Determine the (X, Y) coordinate at the center of the cell enclosing the given text.  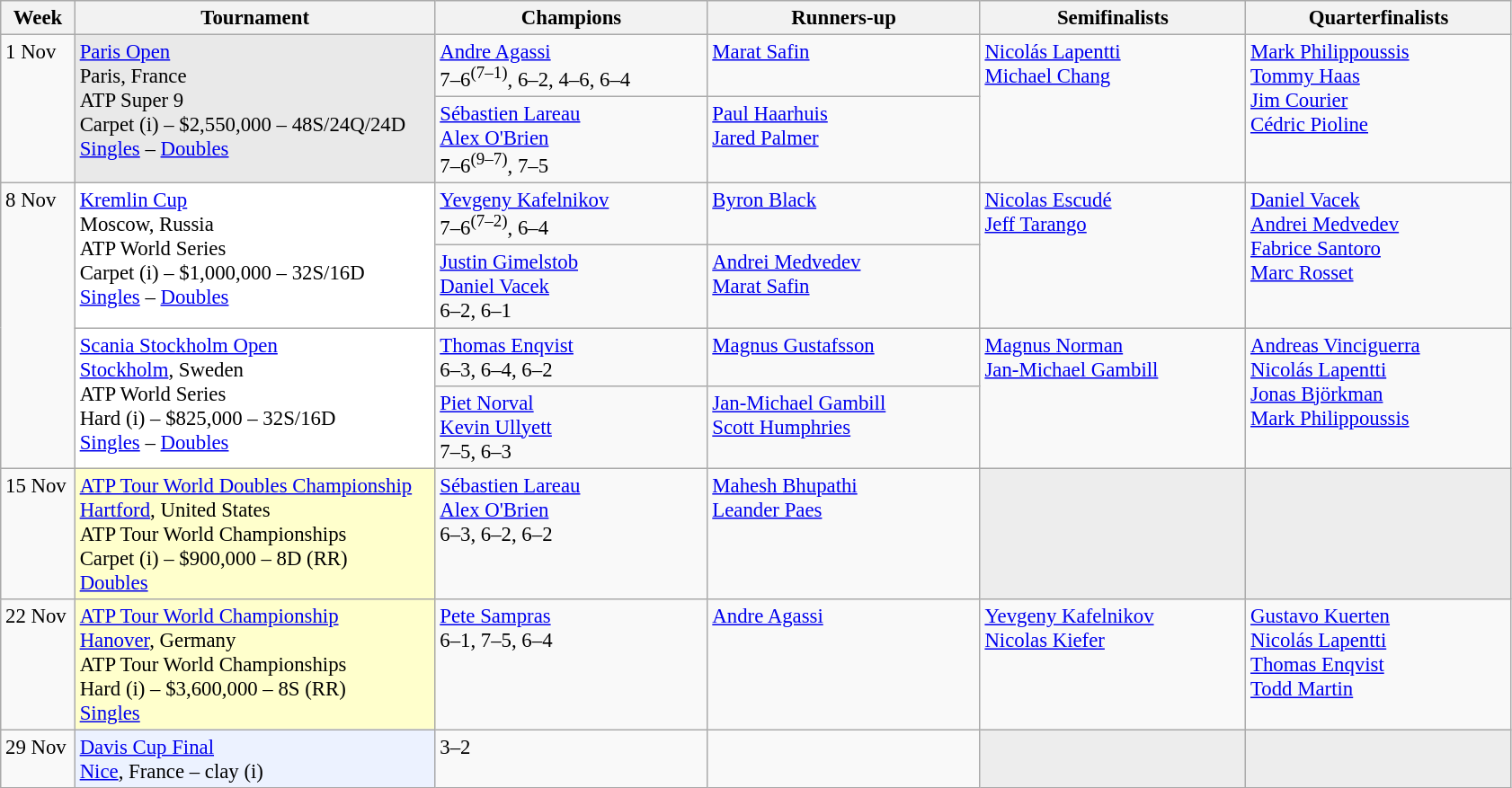
Magnus Gustafsson (843, 358)
Champions (572, 18)
15 Nov (38, 534)
Davis Cup Final Nice, France – clay (i) (255, 758)
Byron Black (843, 214)
Tournament (255, 18)
Yevgeny Kafelnikov7–6(7–2), 6–4 (572, 214)
Kremlin Cup Moscow, RussiaATP World SeriesCarpet (i) – $1,000,000 – 32S/16DSingles – Doubles (255, 255)
Nicolás Lapentti Michael Chang (1113, 110)
ATP Tour World Championship Hanover, GermanyATP Tour World ChampionshipsHard (i) – $3,600,000 – 8S (RR)Singles (255, 664)
1 Nov (38, 110)
Thomas Enqvist6–3, 6–4, 6–2 (572, 358)
Nicolas Escudé Jeff Tarango (1113, 255)
Andreas Vinciguerra Nicolás Lapentti Jonas Björkman Mark Philippoussis (1379, 398)
29 Nov (38, 758)
Andrei Medvedev Marat Safin (843, 287)
ATP Tour World Doubles Championship Hartford, United StatesATP Tour World ChampionshipsCarpet (i) – $900,000 – 8D (RR)Doubles (255, 534)
Runners-up (843, 18)
Justin Gimelstob Daniel Vacek6–2, 6–1 (572, 287)
Marat Safin (843, 66)
Paris Open Paris, FranceATP Super 9Carpet (i) – $2,550,000 – 48S/24Q/24DSingles – Doubles (255, 110)
Sébastien Lareau Alex O'Brien7–6(9–7), 7–5 (572, 140)
8 Nov (38, 325)
Week (38, 18)
Daniel Vacek Andrei Medvedev Fabrice Santoro Marc Rosset (1379, 255)
Andre Agassi (843, 664)
Magnus Norman Jan-Michael Gambill (1113, 398)
Mark Philippoussis Tommy Haas Jim Courier Cédric Pioline (1379, 110)
Quarterfinalists (1379, 18)
Scania Stockholm Open Stockholm, SwedenATP World SeriesHard (i) – $825,000 – 32S/16DSingles – Doubles (255, 398)
Yevgeny Kafelnikov Nicolas Kiefer (1113, 664)
22 Nov (38, 664)
Paul Haarhuis Jared Palmer (843, 140)
Semifinalists (1113, 18)
Jan-Michael Gambill Scott Humphries (843, 427)
Pete Sampras6–1, 7–5, 6–4 (572, 664)
Gustavo Kuerten Nicolás Lapentti Thomas Enqvist Todd Martin (1379, 664)
Sébastien Lareau Alex O'Brien6–3, 6–2, 6–2 (572, 534)
Piet Norval Kevin Ullyett7–5, 6–3 (572, 427)
Andre Agassi7–6(7–1), 6–2, 4–6, 6–4 (572, 66)
3–2 (572, 758)
Mahesh Bhupathi Leander Paes (843, 534)
